Scan for the cell matching the given text and deliver its [X, Y] coordinate at center. 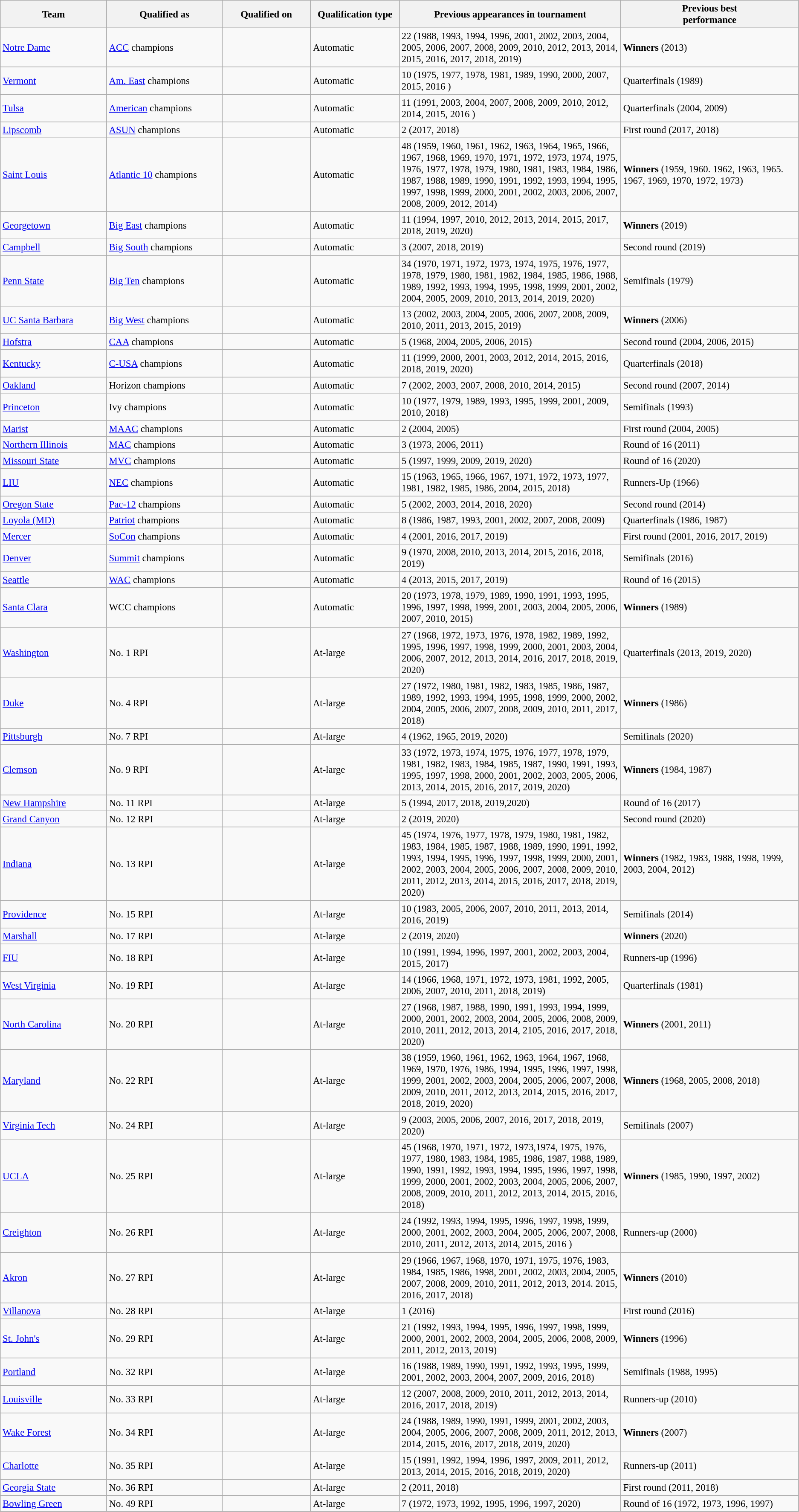
8 (1986, 1987, 1993, 2001, 2002, 2007, 2008, 2009) [510, 520]
Winners (1982, 1983, 1988, 1998, 1999, 2003, 2004, 2012) [709, 864]
15 (1991, 1992, 1994, 1996, 1997, 2009, 2011, 2012, 2013, 2014, 2015, 2016, 2018, 2019, 2020) [510, 1466]
10 (1975, 1977, 1978, 1981, 1989, 1990, 2000, 2007, 2015, 2016 ) [510, 81]
Round of 16 (2017) [709, 803]
No. 24 RPI [164, 1126]
Winners (1989) [709, 608]
Winners (2013) [709, 48]
Qualified as [164, 15]
11 (1999, 2000, 2001, 2003, 2012, 2014, 2015, 2016, 2018, 2019, 2020) [510, 363]
Maryland [54, 1081]
2 (2017, 2018) [510, 130]
No. 12 RPI [164, 819]
Duke [54, 703]
Second round (2019) [709, 247]
Team [54, 15]
Tulsa [54, 108]
10 (1991, 1994, 1996, 1997, 2001, 2002, 2003, 2004, 2015, 2017) [510, 958]
No. 35 RPI [164, 1466]
LIU [54, 483]
MVC champions [164, 461]
Notre Dame [54, 48]
First round (2017, 2018) [709, 130]
20 (1973, 1978, 1979, 1989, 1990, 1991, 1993, 1995, 1996, 1997, 1998, 1999, 2001, 2003, 2004, 2005, 2006, 2007, 2010, 2015) [510, 608]
4 (2013, 2015, 2017, 2019) [510, 580]
No. 20 RPI [164, 1024]
Runners-Up (1966) [709, 483]
Winners (1968, 2005, 2008, 2018) [709, 1081]
Semifinals (2020) [709, 736]
Big South champions [164, 247]
Runners-up (1996) [709, 958]
St. John's [54, 1338]
Round of 16 (1972, 1973, 1996, 1997) [709, 1503]
3 (1973, 2006, 2011) [510, 445]
No. 7 RPI [164, 736]
Winners (1985, 1990, 1997, 2002) [709, 1176]
Oakland [54, 385]
Round of 16 (2011) [709, 445]
Second round (2007, 2014) [709, 385]
Qualified on [266, 15]
Portland [54, 1372]
Indiana [54, 864]
Summit champions [164, 558]
No. 11 RPI [164, 803]
16 (1988, 1989, 1990, 1991, 1992, 1993, 1995, 1999, 2001, 2002, 2003, 2004, 2007, 2009, 2016, 2018) [510, 1372]
Winners (1986) [709, 703]
3 (2007, 2018, 2019) [510, 247]
First round (2016) [709, 1311]
Akron [54, 1278]
Winners (2007) [709, 1433]
ASUN champions [164, 130]
Mercer [54, 537]
ACC champions [164, 48]
21 (1992, 1993, 1994, 1995, 1996, 1997, 1998, 1999, 2000, 2001, 2002, 2003, 2004, 2005, 2006, 2008, 2009, 2011, 2012, 2013, 2019) [510, 1338]
Semifinals (1988, 1995) [709, 1372]
Quarterfinals (2004, 2009) [709, 108]
WCC champions [164, 608]
Second round (2020) [709, 819]
Missouri State [54, 461]
No. 9 RPI [164, 769]
15 (1963, 1965, 1966, 1967, 1971, 1972, 1973, 1977, 1981, 1982, 1985, 1986, 2004, 2015, 2018) [510, 483]
10 (1977, 1979, 1989, 1993, 1995, 1999, 2001, 2009, 2010, 2018) [510, 407]
Villanova [54, 1311]
2 (2011, 2018) [510, 1488]
Big Ten champions [164, 281]
7 (1972, 1973, 1992, 1995, 1996, 1997, 2020) [510, 1503]
Charlotte [54, 1466]
North Carolina [54, 1024]
No. 33 RPI [164, 1399]
Quarterfinals (2018) [709, 363]
22 (1988, 1993, 1994, 1996, 2001, 2002, 2003, 2004, 2005, 2006, 2007, 2008, 2009, 2010, 2012, 2013, 2014, 2015, 2016, 2017, 2018, 2019) [510, 48]
Semifinals (1979) [709, 281]
No. 28 RPI [164, 1311]
1 (2016) [510, 1311]
Previous appearances in tournament [510, 15]
Runners-up (2011) [709, 1466]
No. 34 RPI [164, 1433]
MAC champions [164, 445]
FIU [54, 958]
Campbell [54, 247]
Denver [54, 558]
Ivy champions [164, 407]
Quarterfinals (1989) [709, 81]
13 (2002, 2003, 2004, 2005, 2006, 2007, 2008, 2009, 2010, 2011, 2013, 2015, 2019) [510, 320]
14 (1966, 1968, 1971, 1972, 1973, 1981, 1992, 2005, 2006, 2007, 2010, 2011, 2018, 2019) [510, 985]
12 (2007, 2008, 2009, 2010, 2011, 2012, 2013, 2014, 2016, 2017, 2018, 2019) [510, 1399]
Wake Forest [54, 1433]
Pittsburgh [54, 736]
5 (1994, 2017, 2018, 2019,2020) [510, 803]
No. 29 RPI [164, 1338]
Winners (2019) [709, 225]
Atlantic 10 champions [164, 175]
UC Santa Barbara [54, 320]
10 (1983, 2005, 2006, 2007, 2010, 2011, 2013, 2014, 2016, 2019) [510, 914]
4 (1962, 1965, 2019, 2020) [510, 736]
No. 4 RPI [164, 703]
Second round (2014) [709, 505]
9 (2003, 2005, 2006, 2007, 2016, 2017, 2018, 2019, 2020) [510, 1126]
Second round (2004, 2006, 2015) [709, 342]
No. 1 RPI [164, 653]
Washington [54, 653]
Saint Louis [54, 175]
Oregon State [54, 505]
Semifinals (2007) [709, 1126]
West Virginia [54, 985]
Vermont [54, 81]
MAAC champions [164, 429]
Round of 16 (2015) [709, 580]
CAA champions [164, 342]
UCLA [54, 1176]
Georgetown [54, 225]
Hofstra [54, 342]
Quarterfinals (1986, 1987) [709, 520]
No. 25 RPI [164, 1176]
Creighton [54, 1233]
No. 36 RPI [164, 1488]
Loyola (MD) [54, 520]
Previous bestperformance [709, 15]
Quarterfinals (1981) [709, 985]
Semifinals (2014) [709, 914]
Winners (1959, 1960. 1962, 1963, 1965. 1967, 1969, 1970, 1972, 1973) [709, 175]
Semifinals (2016) [709, 558]
Quarterfinals (2013, 2019, 2020) [709, 653]
No. 49 RPI [164, 1503]
New Hampshire [54, 803]
NEC champions [164, 483]
Penn State [54, 281]
C-USA champions [164, 363]
Am. East champions [164, 81]
Winners (1996) [709, 1338]
24 (1988, 1989, 1990, 1991, 1999, 2001, 2002, 2003, 2004, 2005, 2006, 2007, 2008, 2009, 2011, 2012, 2013, 2014, 2015, 2016, 2017, 2018, 2019, 2020) [510, 1433]
4 (2001, 2016, 2017, 2019) [510, 537]
Grand Canyon [54, 819]
WAC champions [164, 580]
9 (1970, 2008, 2010, 2013, 2014, 2015, 2016, 2018, 2019) [510, 558]
SoCon champions [164, 537]
No. 22 RPI [164, 1081]
Bowling Green [54, 1503]
Kentucky [54, 363]
Semifinals (1993) [709, 407]
No. 32 RPI [164, 1372]
Winners (1984, 1987) [709, 769]
Seattle [54, 580]
7 (2002, 2003, 2007, 2008, 2010, 2014, 2015) [510, 385]
Horizon champions [164, 385]
Qualification type [355, 15]
Winners (2010) [709, 1278]
No. 19 RPI [164, 985]
5 (2002, 2003, 2014, 2018, 2020) [510, 505]
No. 27 RPI [164, 1278]
First round (2004, 2005) [709, 429]
American champions [164, 108]
Providence [54, 914]
No. 13 RPI [164, 864]
24 (1992, 1993, 1994, 1995, 1996, 1997, 1998, 1999, 2000, 2001, 2002, 2003, 2004, 2005, 2006, 2007, 2008, 2010, 2011, 2012, 2013, 2014, 2015, 2016 ) [510, 1233]
Round of 16 (2020) [709, 461]
Santa Clara [54, 608]
No. 15 RPI [164, 914]
Northern Illinois [54, 445]
Marist [54, 429]
Georgia State [54, 1488]
Winners (2020) [709, 936]
Clemson [54, 769]
Patriot champions [164, 520]
Princeton [54, 407]
Winners (2006) [709, 320]
Runners-up (2010) [709, 1399]
First round (2001, 2016, 2017, 2019) [709, 537]
Louisville [54, 1399]
Marshall [54, 936]
No. 26 RPI [164, 1233]
11 (1991, 2003, 2004, 2007, 2008, 2009, 2010, 2012, 2014, 2015, 2016 ) [510, 108]
Winners (2001, 2011) [709, 1024]
5 (1997, 1999, 2009, 2019, 2020) [510, 461]
2 (2004, 2005) [510, 429]
Big West champions [164, 320]
No. 18 RPI [164, 958]
11 (1994, 1997, 2010, 2012, 2013, 2014, 2015, 2017, 2018, 2019, 2020) [510, 225]
No. 17 RPI [164, 936]
Virginia Tech [54, 1126]
Runners-up (2000) [709, 1233]
Lipscomb [54, 130]
Big East champions [164, 225]
Pac-12 champions [164, 505]
5 (1968, 2004, 2005, 2006, 2015) [510, 342]
First round (2011, 2018) [709, 1488]
